From the cell containing the given text, extract its center point as (X, Y) coordinate. 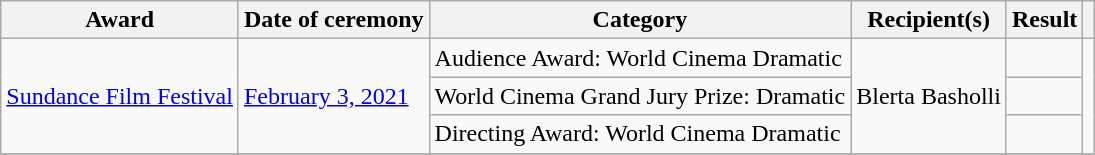
World Cinema Grand Jury Prize: Dramatic (640, 96)
Recipient(s) (929, 20)
Sundance Film Festival (120, 96)
Blerta Basholli (929, 96)
Category (640, 20)
Award (120, 20)
Result (1044, 20)
Audience Award: World Cinema Dramatic (640, 58)
Directing Award: World Cinema Dramatic (640, 134)
Date of ceremony (334, 20)
February 3, 2021 (334, 96)
